Identify which cell holds the provided text, then report its (x, y) central coordinate. 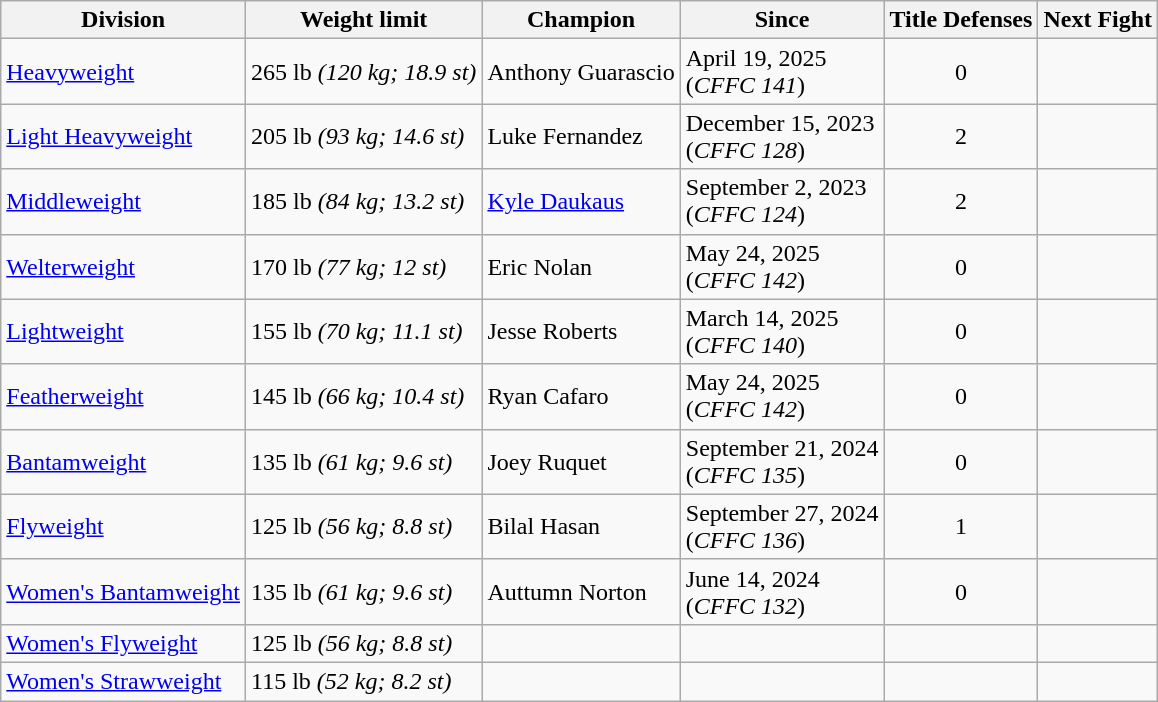
Women's Strawweight (124, 681)
1 (961, 526)
Women's Bantamweight (124, 592)
Anthony Guarascio (581, 72)
Featherweight (124, 396)
Since (782, 20)
Kyle Daukaus (581, 202)
185 lb (84 kg; 13.2 st) (364, 202)
September 21, 2024(CFFC 135) (782, 462)
Weight limit (364, 20)
155 lb (70 kg; 11.1 st) (364, 332)
March 14, 2025(CFFC 140) (782, 332)
September 27, 2024(CFFC 136) (782, 526)
205 lb (93 kg; 14.6 st) (364, 136)
Jesse Roberts (581, 332)
Ryan Cafaro (581, 396)
December 15, 2023(CFFC 128) (782, 136)
Auttumn Norton (581, 592)
April 19, 2025(CFFC 141) (782, 72)
Joey Ruquet (581, 462)
Division (124, 20)
Flyweight (124, 526)
Lightweight (124, 332)
Light Heavyweight (124, 136)
Heavyweight (124, 72)
Bantamweight (124, 462)
145 lb (66 kg; 10.4 st) (364, 396)
115 lb (52 kg; 8.2 st) (364, 681)
Champion (581, 20)
170 lb (77 kg; 12 st) (364, 266)
Women's Flyweight (124, 643)
Eric Nolan (581, 266)
Middleweight (124, 202)
June 14, 2024(CFFC 132) (782, 592)
Title Defenses (961, 20)
Welterweight (124, 266)
Luke Fernandez (581, 136)
Bilal Hasan (581, 526)
265 lb (120 kg; 18.9 st) (364, 72)
Next Fight (1098, 20)
September 2, 2023(CFFC 124) (782, 202)
